Scan for the cell matching the given text and deliver its (X, Y) coordinate at center. 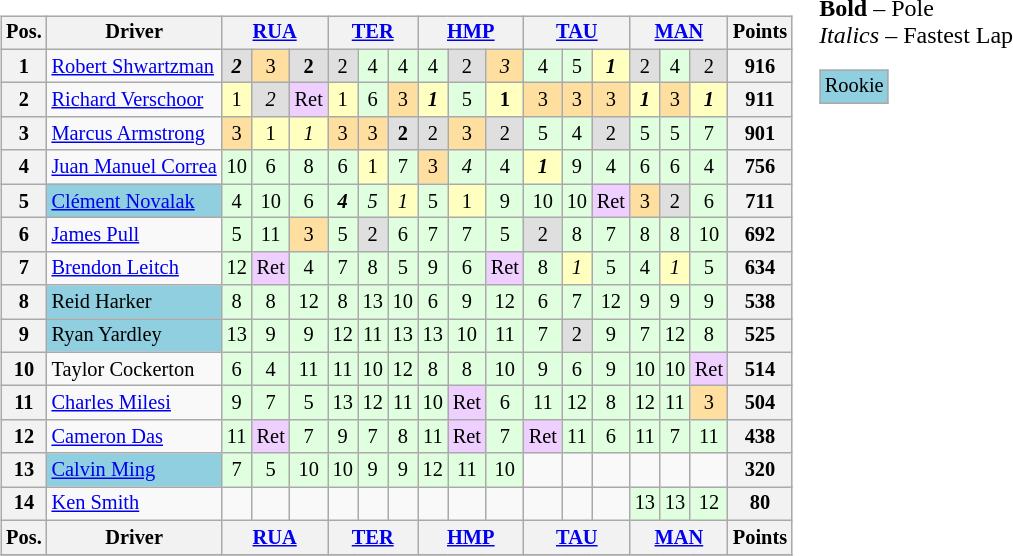
438 (760, 437)
504 (760, 403)
Brendon Leitch (134, 268)
911 (760, 100)
514 (760, 369)
Taylor Cockerton (134, 369)
634 (760, 268)
Calvin Ming (134, 470)
Robert Shwartzman (134, 66)
Ken Smith (134, 504)
Ryan Yardley (134, 336)
Charles Milesi (134, 403)
320 (760, 470)
Rookie (854, 87)
Marcus Armstrong (134, 134)
80 (760, 504)
James Pull (134, 235)
756 (760, 167)
Juan Manuel Correa (134, 167)
525 (760, 336)
916 (760, 66)
Richard Verschoor (134, 100)
901 (760, 134)
Cameron Das (134, 437)
14 (24, 504)
Clément Novalak (134, 201)
711 (760, 201)
692 (760, 235)
538 (760, 302)
Reid Harker (134, 302)
